Output the [X, Y] coordinate of the center of the cell containing the given text.  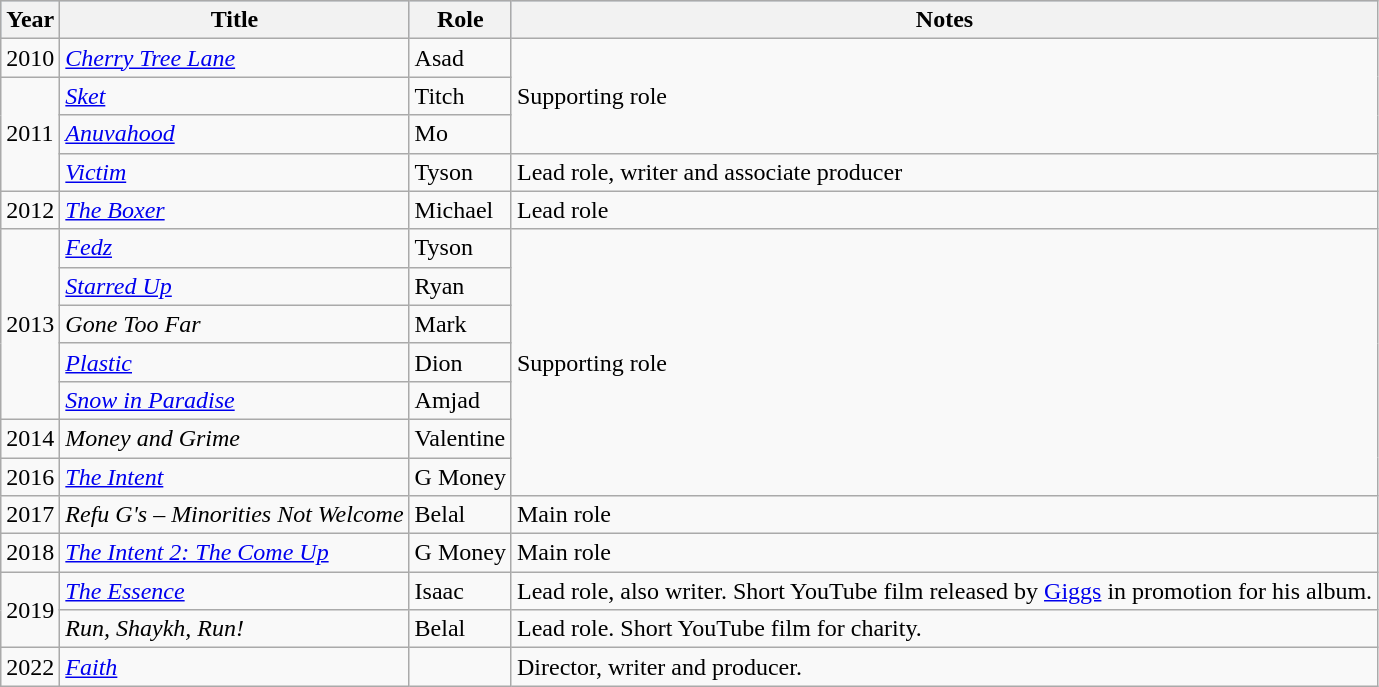
Mark [460, 324]
Dion [460, 362]
Sket [234, 96]
Michael [460, 210]
Asad [460, 58]
Lead role, writer and associate producer [944, 172]
The Boxer [234, 210]
Anuvahood [234, 134]
Refu G's – Minorities Not Welcome [234, 515]
2018 [30, 553]
The Essence [234, 591]
Run, Shaykh, Run! [234, 629]
Role [460, 20]
Lead role, also writer. Short YouTube film released by Giggs in promotion for his album. [944, 591]
Snow in Paradise [234, 400]
Victim [234, 172]
2016 [30, 477]
2010 [30, 58]
Money and Grime [234, 438]
Title [234, 20]
The Intent [234, 477]
Ryan [460, 286]
2019 [30, 610]
The Intent 2: The Come Up [234, 553]
2017 [30, 515]
Fedz [234, 248]
Valentine [460, 438]
Amjad [460, 400]
Notes [944, 20]
Cherry Tree Lane [234, 58]
2012 [30, 210]
2013 [30, 324]
2011 [30, 134]
2022 [30, 667]
Lead role [944, 210]
Gone Too Far [234, 324]
Titch [460, 96]
Director, writer and producer. [944, 667]
Plastic [234, 362]
Mo [460, 134]
Year [30, 20]
2014 [30, 438]
Starred Up [234, 286]
Lead role. Short YouTube film for charity. [944, 629]
Faith [234, 667]
Isaac [460, 591]
